For the text-containing cell, return its midpoint in (x, y) coordinate format. 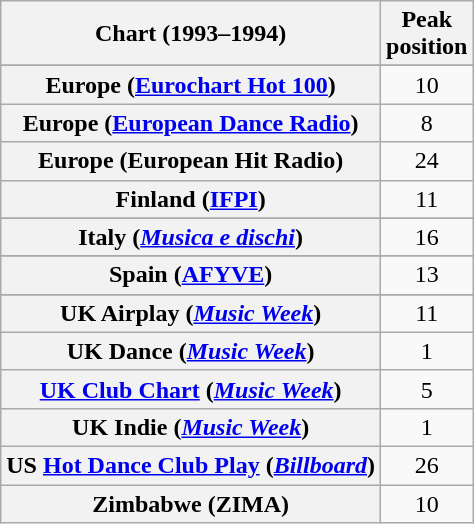
5 (427, 389)
24 (427, 161)
UK Indie (Music Week) (191, 427)
Zimbabwe (ZIMA) (191, 503)
US Hot Dance Club Play (Billboard) (191, 465)
13 (427, 275)
Peakposition (427, 34)
UK Club Chart (Music Week) (191, 389)
Finland (IFPI) (191, 199)
16 (427, 237)
26 (427, 465)
8 (427, 123)
Chart (1993–1994) (191, 34)
Europe (Eurochart Hot 100) (191, 85)
Europe (European Hit Radio) (191, 161)
UK Airplay (Music Week) (191, 313)
UK Dance (Music Week) (191, 351)
Italy (Musica e dischi) (191, 237)
Spain (AFYVE) (191, 275)
Europe (European Dance Radio) (191, 123)
